Pinpoint the cell where the given text exists, returning its [x, y] midpoint coordinate. 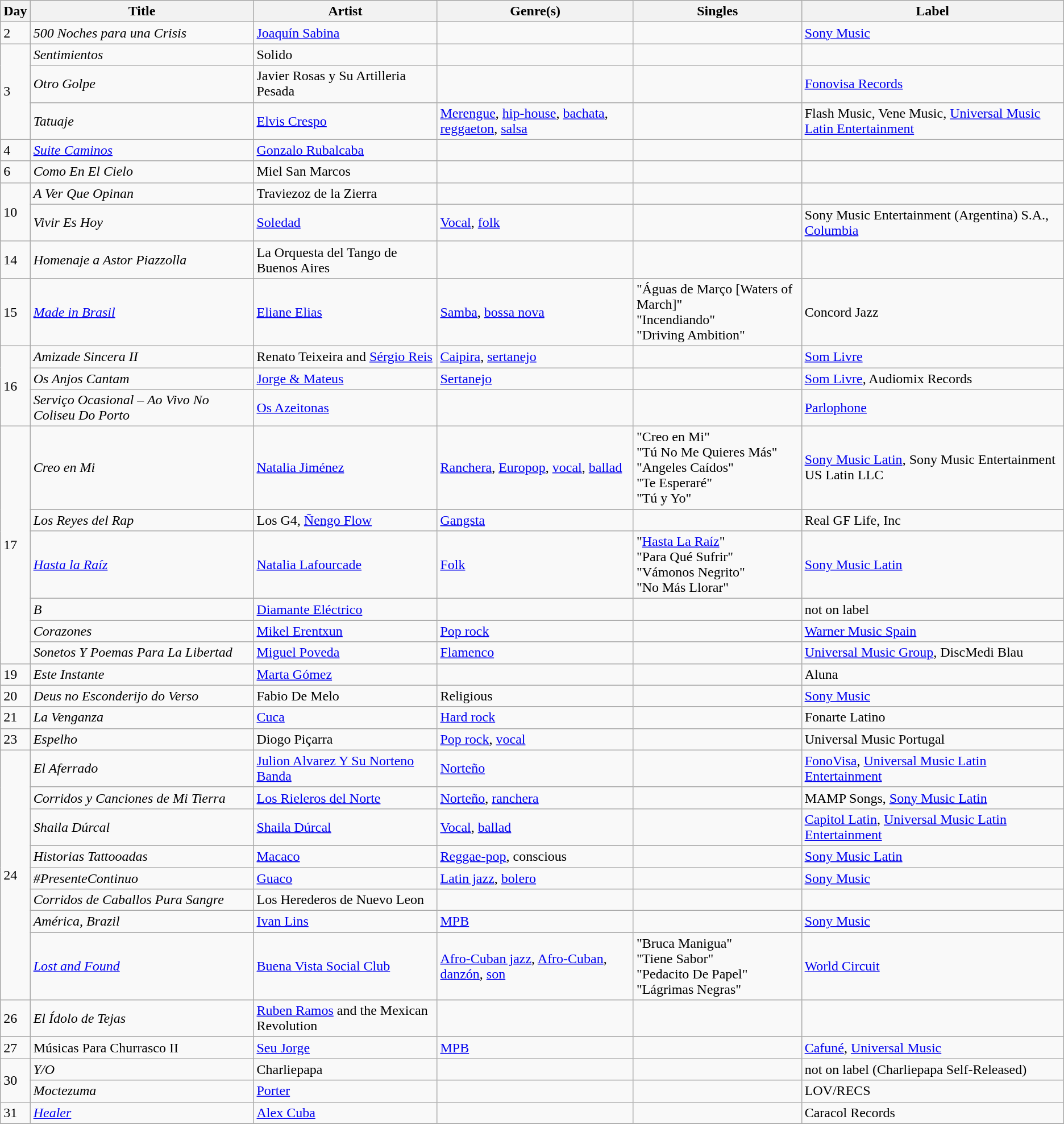
Otro Golpe [142, 84]
17 [15, 545]
Caracol Records [932, 1113]
La Venganza [142, 717]
Flamenco [535, 653]
Moctezuma [142, 1091]
Universal Music Group, DiscMedi Blau [932, 653]
Genre(s) [535, 11]
15 [15, 312]
Corridos de Caballos Pura Sangre [142, 900]
Serviço Ocasional – Ao Vivo No Coliseu Do Porto [142, 408]
Charliepapa [346, 1069]
Los Reyes del Rap [142, 520]
Cuca [346, 717]
Samba, bossa nova [535, 312]
Y/O [142, 1069]
26 [15, 1019]
Warner Music Spain [932, 631]
Norteño [535, 769]
Caipira, sertanejo [535, 356]
Hasta la Raíz [142, 565]
World Circuit [932, 967]
Renato Teixeira and Sérgio Reis [346, 356]
Cafuné, Universal Music [932, 1048]
10 [15, 211]
Universal Music Portugal [932, 739]
Vivir Es Hoy [142, 223]
"Hasta La Raíz""Para Qué Sufrir""Vámonos Negrito""No Más Llorar" [717, 565]
14 [15, 259]
not on label (Charliepapa Self-Released) [932, 1069]
Sertanejo [535, 378]
Hard rock [535, 717]
Pop rock, vocal [535, 739]
Amizade Sincera II [142, 356]
31 [15, 1113]
Guaco [346, 878]
Fonarte Latino [932, 717]
Julion Alvarez Y Su Norteno Banda [346, 769]
Diamante Eléctrico [346, 609]
30 [15, 1080]
Sony Music Latin, Sony Music Entertainment US Latin LLC [932, 468]
not on label [932, 609]
Espelho [142, 739]
Vocal, folk [535, 223]
Corazones [142, 631]
Day [15, 11]
Aluna [932, 674]
"Creo en Mi""Tú No Me Quieres Más""Angeles Caídos""Te Esperaré""Tú y Yo" [717, 468]
Sentimientos [142, 55]
Religious [535, 696]
Gangsta [535, 520]
Concord Jazz [932, 312]
Natalia Jiménez [346, 468]
Pop rock [535, 631]
Elvis Crespo [346, 121]
Alex Cuba [346, 1113]
MAMP Songs, Sony Music Latin [932, 798]
Afro-Cuban jazz, Afro-Cuban, danzón, son [535, 967]
Miguel Poveda [346, 653]
Ivan Lins [346, 922]
Made in Brasil [142, 312]
Suite Caminos [142, 150]
Corridos y Canciones de Mi Tierra [142, 798]
Ruben Ramos and the Mexican Revolution [346, 1019]
6 [15, 172]
El Aferrado [142, 769]
2 [15, 33]
Como En El Cielo [142, 172]
Natalia Lafourcade [346, 565]
Os Anjos Cantam [142, 378]
Miel San Marcos [346, 172]
"Bruca Manigua""Tiene Sabor""Pedacito De Papel""Lágrimas Negras" [717, 967]
4 [15, 150]
Merengue, hip-house, bachata, reggaeton, salsa [535, 121]
Tatuaje [142, 121]
16 [15, 385]
Label [932, 11]
#PresenteContinuo [142, 878]
19 [15, 674]
20 [15, 696]
Jorge & Mateus [346, 378]
Real GF Life, Inc [932, 520]
Gonzalo Rubalcaba [346, 150]
Historias Tattooadas [142, 856]
Folk [535, 565]
Traviezoz de la Zierra [346, 193]
Homenaje a Astor Piazzolla [142, 259]
Mikel Erentxun [346, 631]
Norteño, ranchera [535, 798]
3 [15, 92]
Vocal, ballad [535, 827]
Macaco [346, 856]
Som Livre [932, 356]
Lost and Found [142, 967]
Reggae-pop, conscious [535, 856]
América, Brazil [142, 922]
Artist [346, 11]
Javier Rosas y Su Artilleria Pesada [346, 84]
Title [142, 11]
24 [15, 875]
La Orquesta del Tango de Buenos Aires [346, 259]
Os Azeitonas [346, 408]
Los Rieleros del Norte [346, 798]
Fabio De Melo [346, 696]
Eliane Elias [346, 312]
27 [15, 1048]
Parlophone [932, 408]
Solido [346, 55]
Deus no Esconderijo do Verso [142, 696]
Buena Vista Social Club [346, 967]
23 [15, 739]
Ranchera, Europop, vocal, ballad [535, 468]
Healer [142, 1113]
Músicas Para Churrasco II [142, 1048]
Porter [346, 1091]
Los G4, Ñengo Flow [346, 520]
Latin jazz, bolero [535, 878]
Sony Music Entertainment (Argentina) S.A., Columbia [932, 223]
Seu Jorge [346, 1048]
21 [15, 717]
Fonovisa Records [932, 84]
Singles [717, 11]
Som Livre, Audiomix Records [932, 378]
500 Noches para una Crisis [142, 33]
Joaquín Sabina [346, 33]
A Ver Que Opinan [142, 193]
Flash Music, Vene Music, Universal Music Latin Entertainment [932, 121]
Capitol Latin, Universal Music Latin Entertainment [932, 827]
Diogo Piçarra [346, 739]
B [142, 609]
"Águas de Março [Waters of March]""Incendiando""Driving Ambition" [717, 312]
Sonetos Y Poemas Para La Libertad [142, 653]
Este Instante [142, 674]
Marta Gómez [346, 674]
FonoVisa, Universal Music Latin Entertainment [932, 769]
El Ídolo de Tejas [142, 1019]
Los Herederos de Nuevo Leon [346, 900]
Creo en Mi [142, 468]
Soledad [346, 223]
LOV/RECS [932, 1091]
